Output the (X, Y) coordinate of the center of the cell containing the given text.  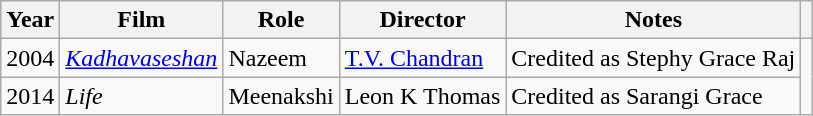
T.V. Chandran (422, 58)
Credited as Sarangi Grace (654, 96)
Meenakshi (281, 96)
Film (142, 20)
Credited as Stephy Grace Raj (654, 58)
Nazeem (281, 58)
Life (142, 96)
Kadhavaseshan (142, 58)
Director (422, 20)
Role (281, 20)
2014 (30, 96)
Year (30, 20)
2004 (30, 58)
Leon K Thomas (422, 96)
Notes (654, 20)
